Pinpoint the cell where the given text exists, returning its [X, Y] midpoint coordinate. 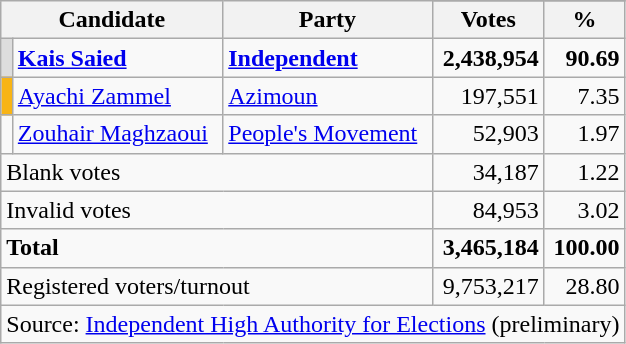
Source: Independent High Authority for Elections (preliminary) [313, 324]
Votes [488, 20]
Party [328, 20]
Registered voters/turnout [216, 286]
Invalid votes [216, 210]
% [584, 20]
28.80 [584, 286]
People's Movement [328, 134]
52,903 [488, 134]
90.69 [584, 58]
34,187 [488, 172]
Independent [328, 58]
Azimoun [328, 96]
197,551 [488, 96]
Blank votes [216, 172]
Ayachi Zammel [117, 96]
Zouhair Maghzaoui [117, 134]
Total [216, 248]
Candidate [112, 20]
7.35 [584, 96]
1.22 [584, 172]
9,753,217 [488, 286]
100.00 [584, 248]
Kais Saied [117, 58]
84,953 [488, 210]
3,465,184 [488, 248]
1.97 [584, 134]
2,438,954 [488, 58]
3.02 [584, 210]
